Return [x, y] of the center of cell containing provided text 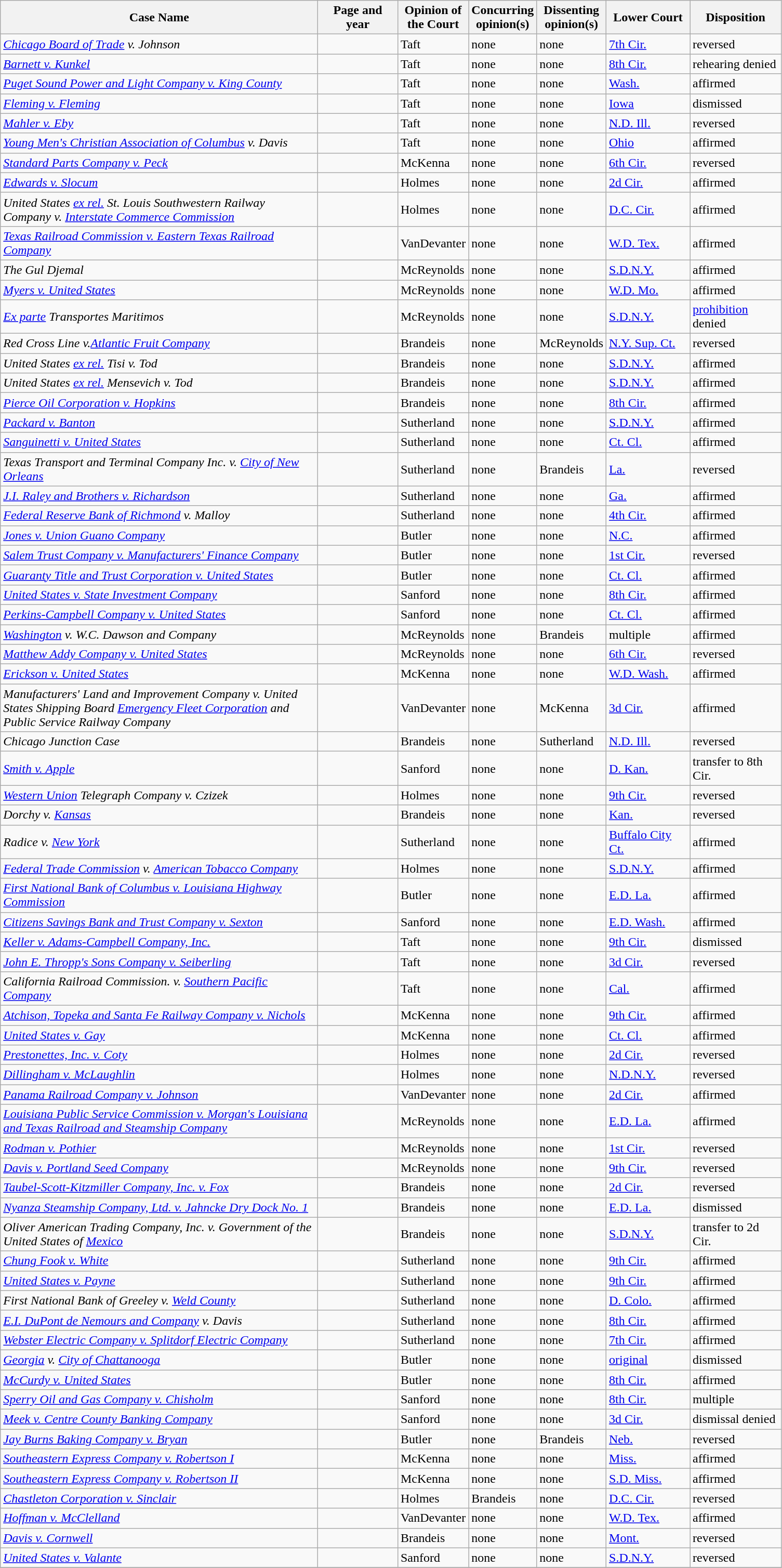
Texas Transport and Terminal Company Inc. v. City of New Orleans [159, 469]
Packard v. Banton [159, 423]
Washington v. W.C. Dawson and Company [159, 635]
Rodman v. Pothier [159, 1148]
United States ex rel. St. Louis Southwestern Railway Company v. Interstate Commerce Commission [159, 209]
Federal Trade Commission v. American Tobacco Company [159, 868]
Radice v. New York [159, 842]
Hoffman v. McClelland [159, 1518]
transfer to 2d Cir. [736, 1234]
Dissenting opinion(s) [572, 18]
Prestonettes, Inc. v. Coty [159, 1055]
Myers v. United States [159, 289]
Webster Electric Company v. Splitdorf Electric Company [159, 1340]
Barnett v. Kunkel [159, 64]
D. Kan. [648, 768]
Panama Railroad Company v. Johnson [159, 1095]
United States v. Valante [159, 1558]
Southeastern Express Company v. Robertson II [159, 1479]
Chicago Board of Trade v. Johnson [159, 44]
E.D. Wash. [648, 922]
Southeastern Express Company v. Robertson I [159, 1459]
Miss. [648, 1459]
Nyanza Steamship Company, Ltd. v. Jahncke Dry Dock No. 1 [159, 1207]
First National Bank of Greeley v. Weld County [159, 1300]
United States v. Gay [159, 1035]
Davis v. Portland Seed Company [159, 1168]
Davis v. Cornwell [159, 1538]
Ohio [648, 143]
McCurdy v. United States [159, 1380]
E.I. DuPont de Nemours and Company v. Davis [159, 1320]
D. Colo. [648, 1300]
Manufacturers' Land and Improvement Company v. United States Shipping Board Emergency Fleet Corporation and Public Service Railway Company [159, 708]
Federal Reserve Bank of Richmond v. Malloy [159, 516]
Louisiana Public Service Commission v. Morgan's Louisiana and Texas Railroad and Steamship Company [159, 1122]
Sanguinetti v. United States [159, 442]
La. [648, 469]
Lower Court [648, 18]
Standard Parts Company v. Peck [159, 163]
Georgia v. City of Chattanooga [159, 1360]
Fleming v. Fleming [159, 103]
Jones v. Union Guano Company [159, 535]
4th Cir. [648, 516]
prohibition denied [736, 317]
Disposition [736, 18]
Neb. [648, 1439]
Chastleton Corporation v. Sinclair [159, 1498]
N.D.N.Y. [648, 1075]
Pierce Oil Corporation v. Hopkins [159, 403]
Matthew Addy Company v. United States [159, 654]
Chicago Junction Case [159, 742]
Smith v. Apple [159, 768]
Perkins-Campbell Company v. United States [159, 614]
N.C. [648, 535]
W.D. Mo. [648, 289]
Wash. [648, 84]
United States v. Payne [159, 1281]
Mont. [648, 1538]
Texas Railroad Commission v. Eastern Texas Railroad Company [159, 243]
S.D. Miss. [648, 1479]
Jay Burns Baking Company v. Bryan [159, 1439]
Guaranty Title and Trust Corporation v. United States [159, 575]
First National Bank of Columbus v. Louisiana Highway Commission [159, 895]
Dillingham v. McLaughlin [159, 1075]
Citizens Savings Bank and Trust Company v. Sexton [159, 922]
dismissal denied [736, 1419]
Meek v. Centre County Banking Company [159, 1419]
Ex parte Transportes Maritimos [159, 317]
Keller v. Adams-Campbell Company, Inc. [159, 942]
Erickson v. United States [159, 674]
J.I. Raley and Brothers v. Richardson [159, 496]
Salem Trust Company v. Manufacturers' Finance Company [159, 555]
Atchison, Topeka and Santa Fe Railway Company v. Nichols [159, 1015]
Buffalo City Ct. [648, 842]
Puget Sound Power and Light Company v. King County [159, 84]
Cal. [648, 989]
California Railroad Commission. v. Southern Pacific Company [159, 989]
Young Men's Christian Association of Columbus v. Davis [159, 143]
Iowa [648, 103]
John E. Thropp's Sons Company v. Seiberling [159, 961]
rehearing denied [736, 64]
Mahler v. Eby [159, 123]
Chung Fook v. White [159, 1261]
N.Y. Sup. Ct. [648, 344]
Edwards v. Slocum [159, 182]
W.D. Wash. [648, 674]
Western Union Telegraph Company v. Czizek [159, 795]
Page and year [358, 18]
Case Name [159, 18]
Sperry Oil and Gas Company v. Chisholm [159, 1400]
Oliver American Trading Company, Inc. v. Government of the United States of Mexico [159, 1234]
United States v. State Investment Company [159, 595]
Dorchy v. Kansas [159, 815]
Red Cross Line v.Atlantic Fruit Company [159, 344]
Taubel-Scott-Kitzmiller Company, Inc. v. Fox [159, 1188]
original [648, 1360]
Concurring opinion(s) [503, 18]
United States ex rel. Tisi v. Tod [159, 363]
transfer to 8th Cir. [736, 768]
United States ex rel. Mensevich v. Tod [159, 383]
The Gul Djemal [159, 270]
Ga. [648, 496]
Opinion of the Court [433, 18]
Kan. [648, 815]
